Determine the (X, Y) coordinate at the center of the cell enclosing the given text.  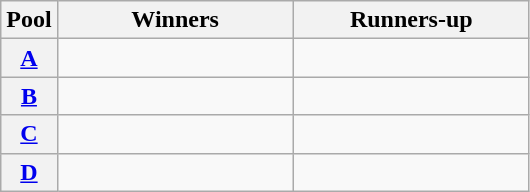
Winners (175, 20)
Pool (29, 20)
B (29, 96)
D (29, 172)
C (29, 134)
Runners-up (411, 20)
A (29, 58)
